Scan for the cell matching the given text and deliver its (x, y) coordinate at center. 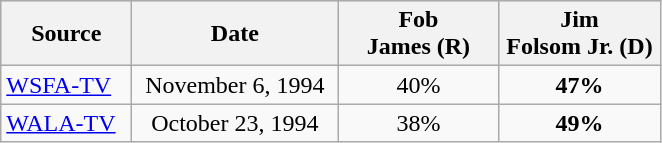
WSFA-TV (66, 85)
Date (235, 34)
October 23, 1994 (235, 123)
Source (66, 34)
49% (580, 123)
WALA-TV (66, 123)
November 6, 1994 (235, 85)
JimFolsom Jr. (D) (580, 34)
FobJames (R) (418, 34)
38% (418, 123)
40% (418, 85)
47% (580, 85)
